For the text-containing cell, return its midpoint in (x, y) coordinate format. 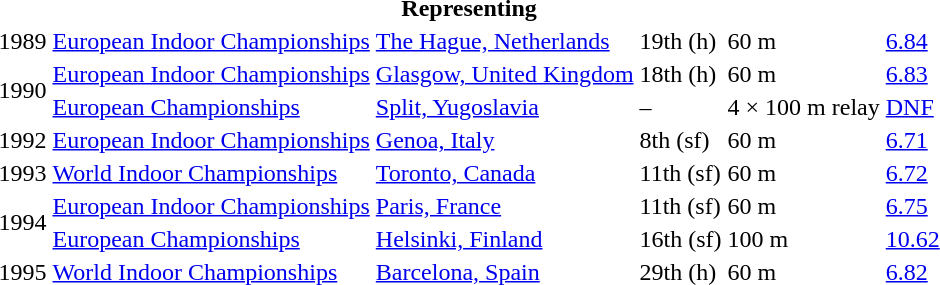
– (680, 107)
16th (sf) (680, 239)
Paris, France (504, 206)
Glasgow, United Kingdom (504, 74)
The Hague, Netherlands (504, 41)
World Indoor Championships (211, 173)
Genoa, Italy (504, 140)
Split, Yugoslavia (504, 107)
Toronto, Canada (504, 173)
19th (h) (680, 41)
18th (h) (680, 74)
Helsinki, Finland (504, 239)
100 m (804, 239)
8th (sf) (680, 140)
4 × 100 m relay (804, 107)
